Identify which cell holds the provided text, then report its (X, Y) central coordinate. 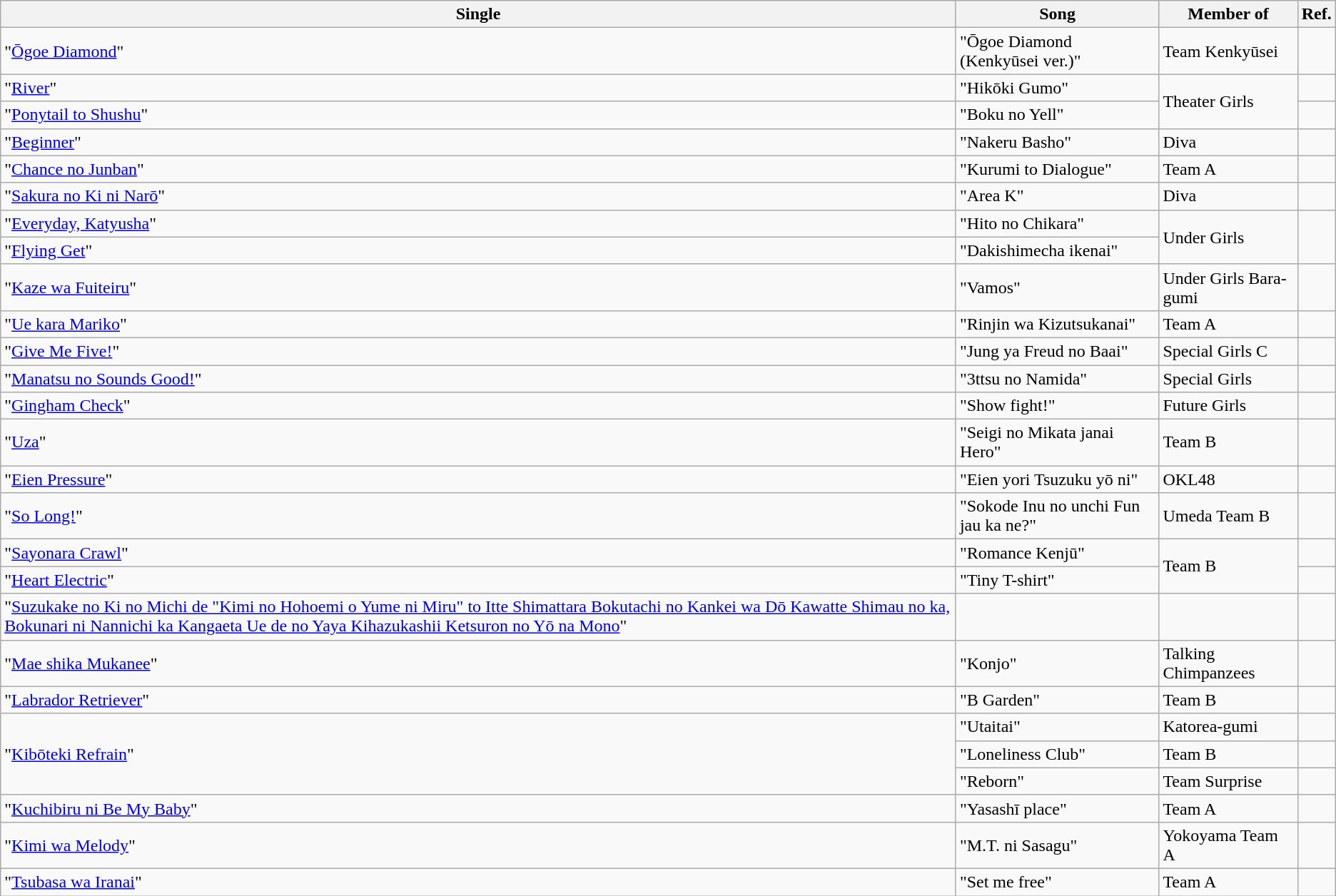
Song (1057, 14)
"Nakeru Basho" (1057, 142)
Future Girls (1228, 406)
Special Girls (1228, 379)
"Set me free" (1057, 882)
"Vamos" (1057, 287)
Team Kenkyūsei (1228, 51)
"Ponytail to Shushu" (478, 115)
"Tsubasa wa Iranai" (478, 882)
"Seigi no Mikata janai Hero" (1057, 442)
"Kuchibiru ni Be My Baby" (478, 808)
"Kaze wa Fuiteiru" (478, 287)
"Sakura no Ki ni Narō" (478, 196)
"Heart Electric" (478, 580)
"Gingham Check" (478, 406)
Katorea-gumi (1228, 727)
"Hito no Chikara" (1057, 223)
"Everyday, Katyusha" (478, 223)
Ref. (1316, 14)
"Chance no Junban" (478, 169)
"Eien Pressure" (478, 479)
"Eien yori Tsuzuku yō ni" (1057, 479)
"Labrador Retriever" (478, 700)
"Kurumi to Dialogue" (1057, 169)
"River" (478, 88)
"Konjo" (1057, 663)
"Flying Get" (478, 250)
"Ōgoe Diamond" (478, 51)
Member of (1228, 14)
"Boku no Yell" (1057, 115)
"Manatsu no Sounds Good!" (478, 379)
"Kimi wa Melody" (478, 845)
"Yasashī place" (1057, 808)
"B Garden" (1057, 700)
Under Girls (1228, 237)
"Reborn" (1057, 781)
"Kibōteki Refrain" (478, 754)
"Sokode Inu no unchi Fun jau ka ne?" (1057, 516)
"Beginner" (478, 142)
"Sayonara Crawl" (478, 553)
Team Surprise (1228, 781)
Under Girls Bara-gumi (1228, 287)
"Tiny T-shirt" (1057, 580)
"Area K" (1057, 196)
Single (478, 14)
"Ue kara Mariko" (478, 324)
"So Long!" (478, 516)
"Ōgoe Diamond (Kenkyūsei ver.)" (1057, 51)
"Give Me Five!" (478, 351)
"Utaitai" (1057, 727)
"Mae shika Mukanee" (478, 663)
"Hikōki Gumo" (1057, 88)
Yokoyama Team A (1228, 845)
"Uza" (478, 442)
"Dakishimecha ikenai" (1057, 250)
"M.T. ni Sasagu" (1057, 845)
"Loneliness Club" (1057, 754)
Umeda Team B (1228, 516)
Special Girls C (1228, 351)
Theater Girls (1228, 101)
"Jung ya Freud no Baai" (1057, 351)
"Romance Kenjū" (1057, 553)
"Show fight!" (1057, 406)
"3ttsu no Namida" (1057, 379)
OKL48 (1228, 479)
Talking Chimpanzees (1228, 663)
"Rinjin wa Kizutsukanai" (1057, 324)
